Search for the cell housing the specified text and yield its [x, y] center coordinate. 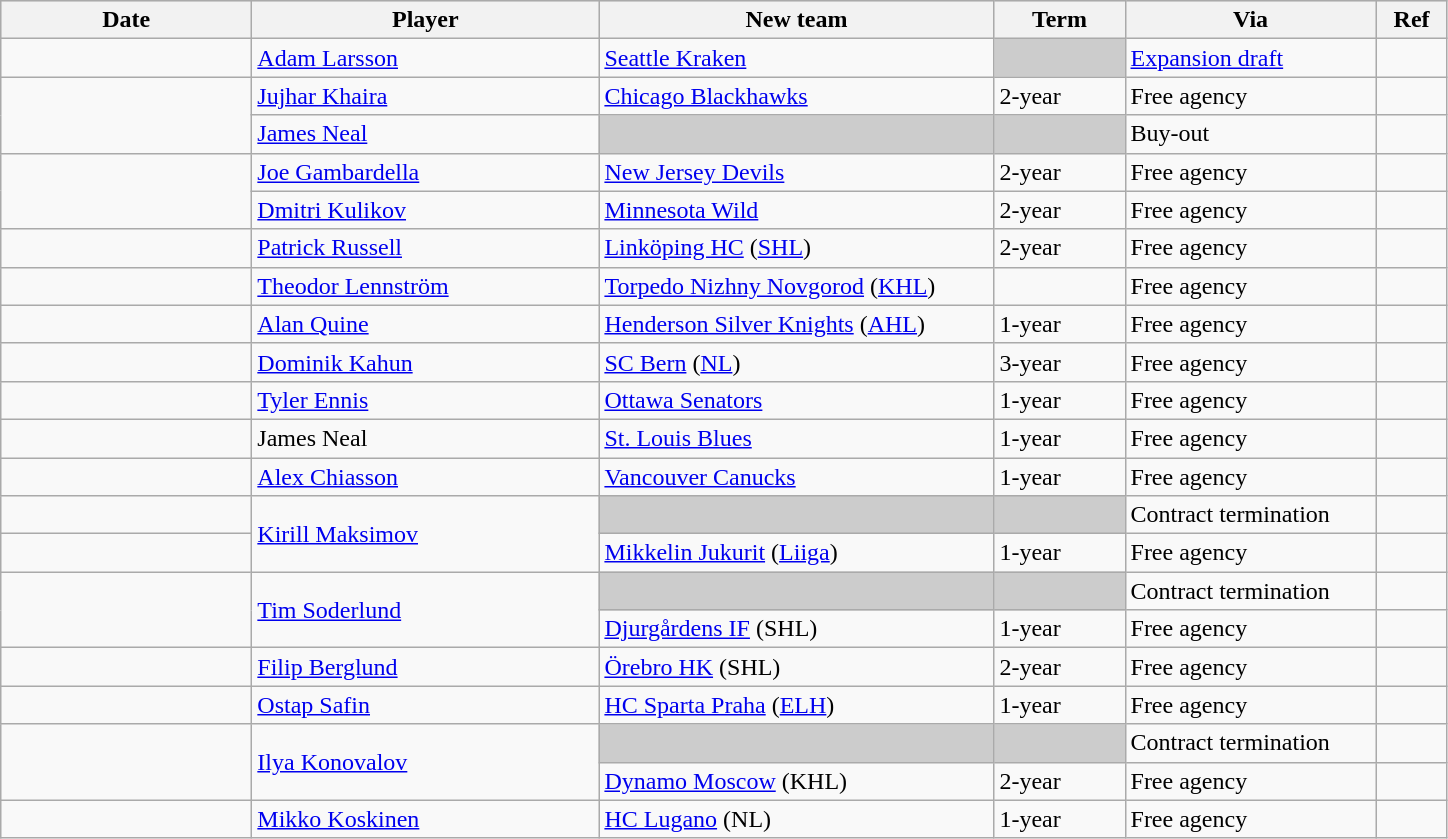
Alex Chiasson [426, 477]
3-year [1060, 362]
Ilya Konovalov [426, 762]
Dominik Kahun [426, 362]
Filip Berglund [426, 667]
Alan Quine [426, 324]
Mikko Koskinen [426, 819]
St. Louis Blues [796, 438]
New Jersey Devils [796, 172]
Minnesota Wild [796, 210]
New team [796, 20]
Mikkelin Jukurit (Liiga) [796, 553]
Ref [1412, 20]
Henderson Silver Knights (AHL) [796, 324]
SC Bern (NL) [796, 362]
Dynamo Moscow (KHL) [796, 781]
Player [426, 20]
Kirill Maksimov [426, 534]
Linköping HC (SHL) [796, 248]
HC Lugano (NL) [796, 819]
Expansion draft [1250, 58]
Chicago Blackhawks [796, 96]
Theodor Lennström [426, 286]
Dmitri Kulikov [426, 210]
Torpedo Nizhny Novgorod (KHL) [796, 286]
Djurgårdens IF (SHL) [796, 629]
Adam Larsson [426, 58]
Tim Soderlund [426, 610]
Tyler Ennis [426, 400]
Vancouver Canucks [796, 477]
Patrick Russell [426, 248]
Buy-out [1250, 134]
Date [126, 20]
Via [1250, 20]
Jujhar Khaira [426, 96]
Seattle Kraken [796, 58]
Ottawa Senators [796, 400]
Ostap Safin [426, 705]
Term [1060, 20]
Joe Gambardella [426, 172]
Örebro HK (SHL) [796, 667]
HC Sparta Praha (ELH) [796, 705]
